Scan for the cell matching the given text and deliver its (x, y) coordinate at center. 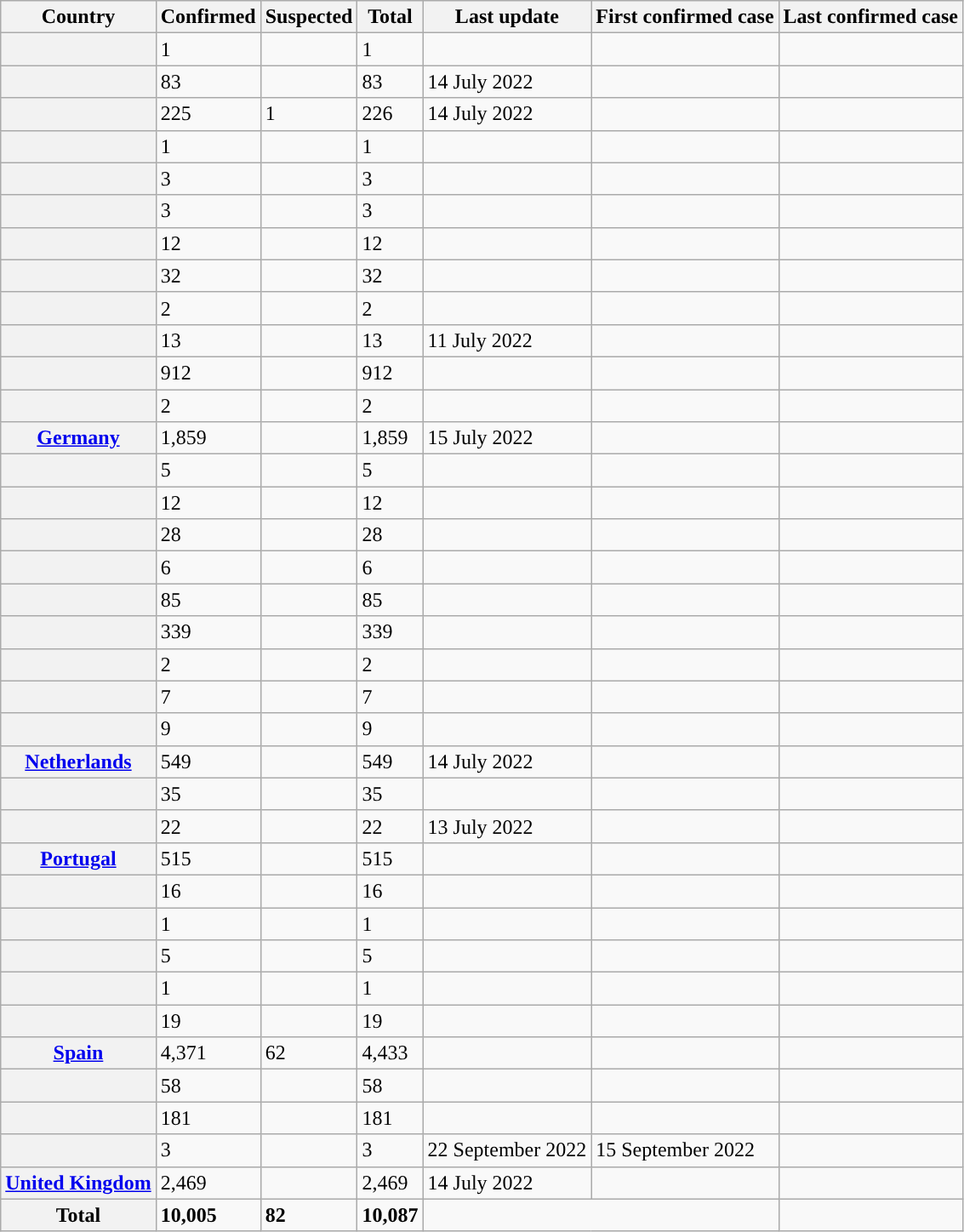
Last update (507, 17)
10,005 (208, 1215)
10,087 (390, 1215)
15 July 2022 (507, 438)
Germany (78, 438)
Confirmed (208, 17)
Suspected (309, 17)
15 September 2022 (685, 1150)
13 July 2022 (507, 826)
62 (309, 1053)
226 (390, 114)
First confirmed case (685, 17)
4,433 (390, 1053)
Netherlands (78, 761)
Country (78, 17)
225 (208, 114)
22 September 2022 (507, 1150)
United Kingdom (78, 1183)
82 (309, 1215)
Spain (78, 1053)
4,371 (208, 1053)
Portugal (78, 858)
Last confirmed case (870, 17)
11 July 2022 (507, 340)
